Locate the cell with the specified text and output its (x, y) center coordinate. 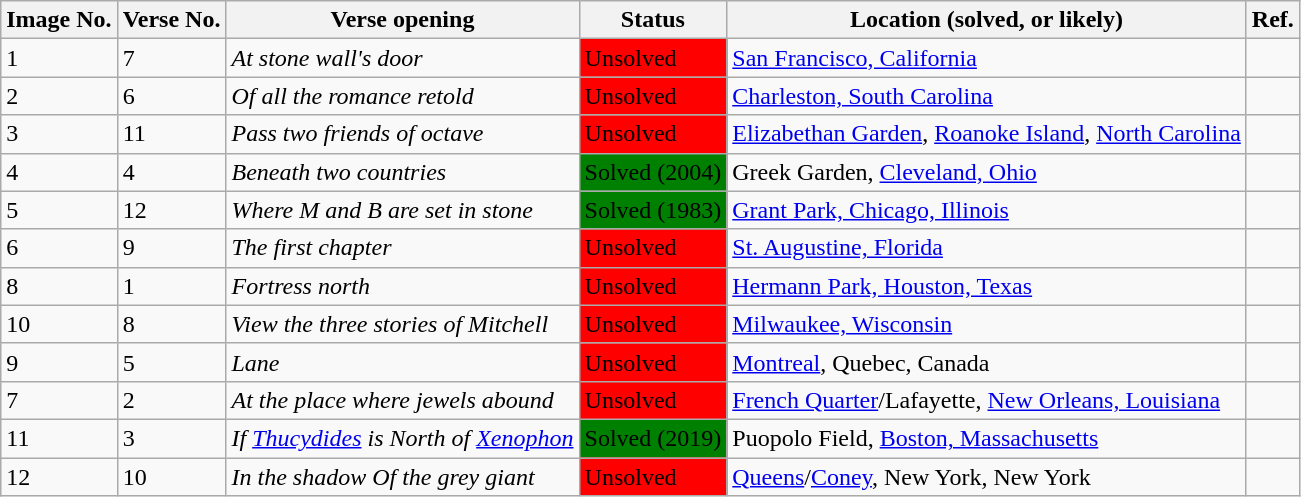
Queens/Coney, New York, New York (987, 477)
At stone wall's door (402, 58)
Fortress north (402, 286)
Verse opening (402, 20)
Solved (2004) (653, 172)
Pass two friends of octave (402, 134)
The first chapter (402, 248)
Hermann Park, Houston, Texas (987, 286)
Ref. (1272, 20)
Beneath two countries (402, 172)
French Quarter/Lafayette, New Orleans, Louisiana (987, 400)
Montreal, Quebec, Canada (987, 362)
Solved (1983) (653, 210)
Greek Garden, Cleveland, Ohio (987, 172)
Of all the romance retold (402, 96)
Grant Park, Chicago, Illinois (987, 210)
Puopolo Field, Boston, Massachusetts (987, 438)
Milwaukee, Wisconsin (987, 324)
St. Augustine, Florida (987, 248)
Elizabethan Garden, Roanoke Island, North Carolina (987, 134)
View the three stories of Mitchell (402, 324)
Charleston, South Carolina (987, 96)
Status (653, 20)
Solved (2019) (653, 438)
Where M and B are set in stone (402, 210)
In the shadow Of the grey giant (402, 477)
Lane (402, 362)
At the place where jewels abound (402, 400)
If Thucydides is North of Xenophon (402, 438)
Image No. (59, 20)
San Francisco, California (987, 58)
Location (solved, or likely) (987, 20)
Verse No. (172, 20)
